Find where the given text appears and provide that cell's center as (X, Y) coordinate. 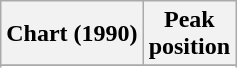
Peakposition (189, 34)
Chart (1990) (72, 34)
